Return (x, y) of the center of cell containing provided text 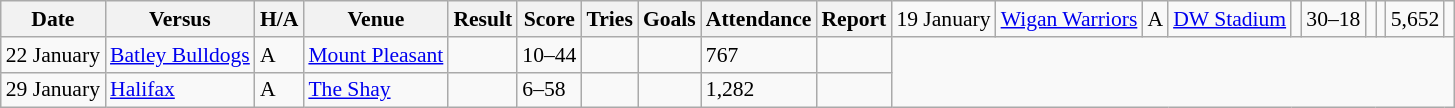
767 (759, 55)
Score (549, 19)
1,282 (759, 90)
H/A (280, 19)
Goals (670, 19)
22 January (53, 55)
6–58 (549, 90)
The Shay (376, 90)
Mount Pleasant (376, 55)
29 January (53, 90)
10–44 (549, 55)
Wigan Warriors (1070, 19)
Venue (376, 19)
Attendance (759, 19)
Date (53, 19)
19 January (943, 19)
Report (854, 19)
5,652 (1416, 19)
Batley Bulldogs (180, 55)
Halifax (180, 90)
30–18 (1333, 19)
Versus (180, 19)
DW Stadium (1230, 19)
Result (482, 19)
Tries (609, 19)
